Identify which cell holds the provided text, then report its (x, y) central coordinate. 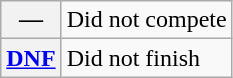
Did not finish (146, 58)
DNF (31, 58)
— (31, 20)
Did not compete (146, 20)
